Find where the given text appears and provide that cell's center as [X, Y] coordinate. 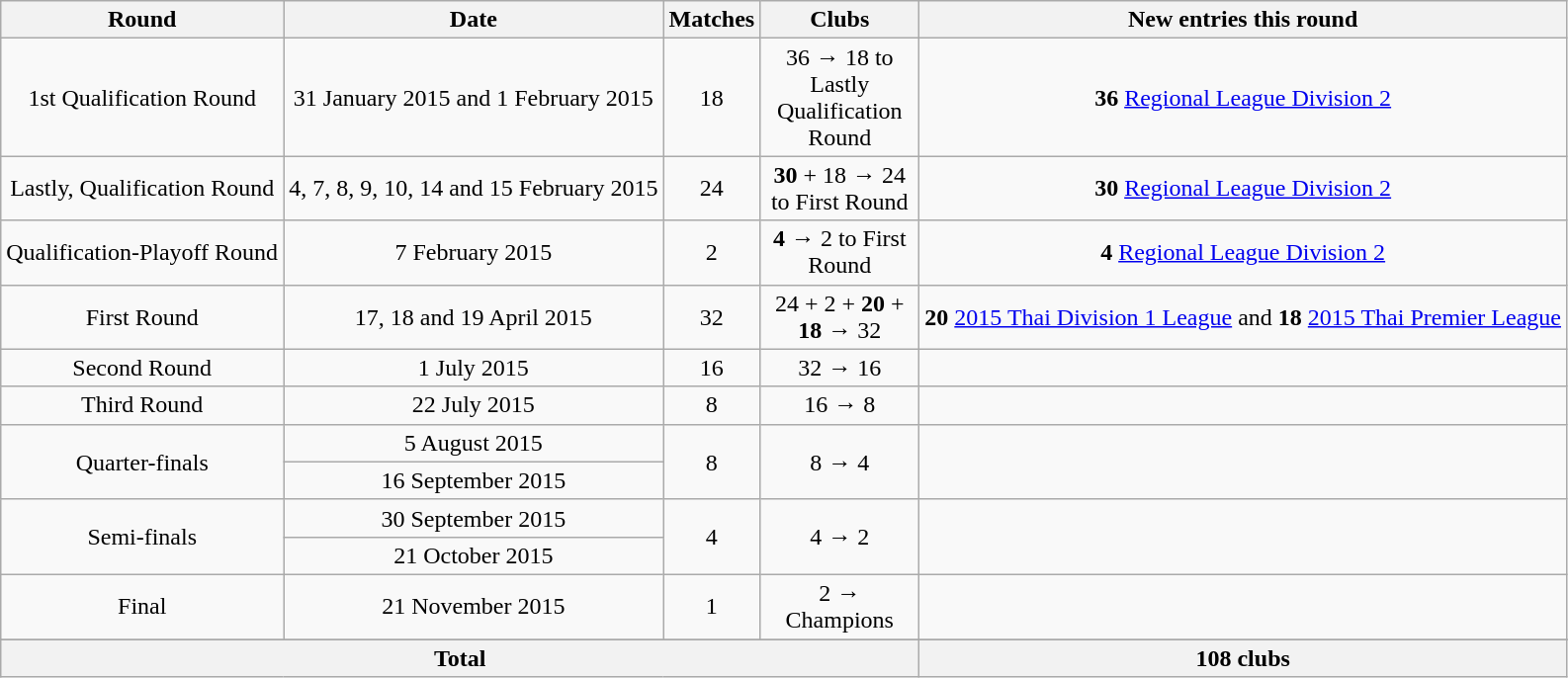
Final [142, 607]
32 [712, 316]
4, 7, 8, 9, 10, 14 and 15 February 2015 [474, 188]
2 → Champions [840, 607]
4 [712, 537]
24 [712, 188]
Third Round [142, 405]
16 September 2015 [474, 480]
Clubs [840, 20]
5 August 2015 [474, 443]
36 → 18 to Lastly Qualification Round [840, 97]
32 → 16 [840, 368]
4 Regional League Division 2 [1244, 253]
1st Qualification Round [142, 97]
First Round [142, 316]
Qualification-Playoff Round [142, 253]
30 + 18 → 24 to First Round [840, 188]
16 [712, 368]
1 [712, 607]
22 July 2015 [474, 405]
Quarter-finals [142, 462]
7 February 2015 [474, 253]
4 → 2 [840, 537]
30 September 2015 [474, 518]
New entries this round [1244, 20]
20 2015 Thai Division 1 League and 18 2015 Thai Premier League [1244, 316]
Lastly, Qualification Round [142, 188]
Matches [712, 20]
17, 18 and 19 April 2015 [474, 316]
8 → 4 [840, 462]
30 Regional League Division 2 [1244, 188]
16 → 8 [840, 405]
Total [461, 657]
21 November 2015 [474, 607]
Round [142, 20]
2 [712, 253]
31 January 2015 and 1 February 2015 [474, 97]
36 Regional League Division 2 [1244, 97]
1 July 2015 [474, 368]
24 + 2 + 20 + 18 → 32 [840, 316]
108 clubs [1244, 657]
21 October 2015 [474, 555]
Second Round [142, 368]
Date [474, 20]
18 [712, 97]
Semi-finals [142, 537]
4 → 2 to First Round [840, 253]
